From the cell containing the given text, extract its center point as (X, Y) coordinate. 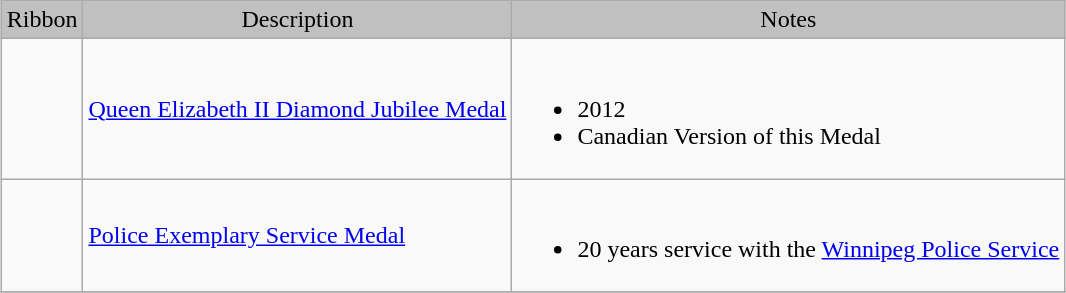
Notes (788, 20)
Ribbon (42, 20)
Description (298, 20)
2012Canadian Version of this Medal (788, 109)
Queen Elizabeth II Diamond Jubilee Medal (298, 109)
20 years service with the Winnipeg Police Service (788, 236)
Police Exemplary Service Medal (298, 236)
